Identify which cell holds the provided text, then report its [x, y] central coordinate. 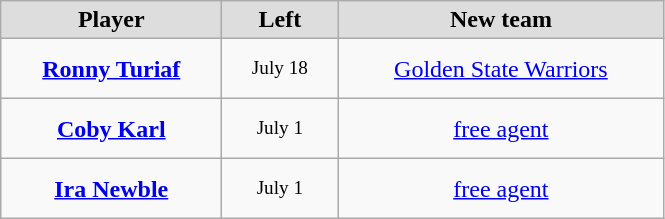
Player [112, 20]
Ira Newble [112, 189]
Golden State Warriors [501, 69]
July 18 [280, 69]
Coby Karl [112, 129]
New team [501, 20]
Left [280, 20]
Ronny Turiaf [112, 69]
